Search for the cell housing the specified text and yield its (x, y) center coordinate. 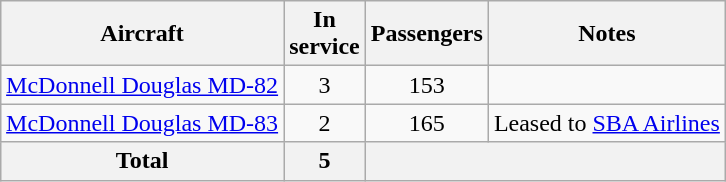
Inservice (325, 34)
McDonnell Douglas MD-83 (142, 123)
Notes (606, 34)
2 (325, 123)
3 (325, 85)
McDonnell Douglas MD-82 (142, 85)
153 (426, 85)
Leased to SBA Airlines (606, 123)
Aircraft (142, 34)
5 (325, 161)
Passengers (426, 34)
165 (426, 123)
Total (142, 161)
